Pinpoint the cell where the given text exists, returning its (x, y) midpoint coordinate. 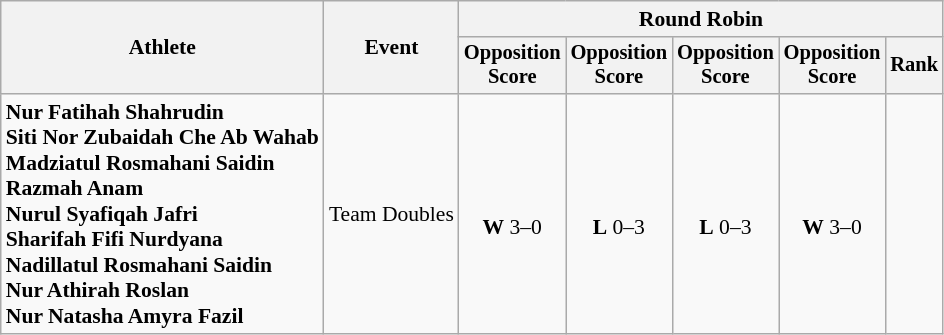
Event (392, 48)
Athlete (162, 48)
Team Doubles (392, 214)
Rank (914, 66)
Round Robin (701, 19)
